Determine the [X, Y] coordinate at the center of the cell enclosing the given text.  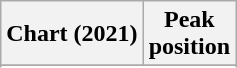
Peakposition [189, 34]
Chart (2021) [72, 34]
